Locate the cell with the specified text and output its [x, y] center coordinate. 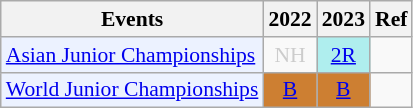
Events [132, 19]
2022 [290, 19]
2023 [344, 19]
Asian Junior Championships [132, 55]
Ref [391, 19]
2R [344, 55]
NH [290, 55]
World Junior Championships [132, 90]
